Detect which cell encompasses the target text, then output its (X, Y) center coordinate. 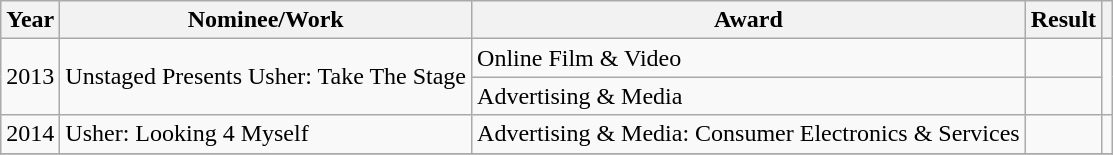
Award (749, 20)
2014 (30, 134)
Advertising & Media (749, 96)
Online Film & Video (749, 58)
Usher: Looking 4 Myself (266, 134)
Advertising & Media: Consumer Electronics & Services (749, 134)
Year (30, 20)
2013 (30, 77)
Result (1063, 20)
Unstaged Presents Usher: Take The Stage (266, 77)
Nominee/Work (266, 20)
